Pinpoint the cell where the given text exists, returning its (x, y) midpoint coordinate. 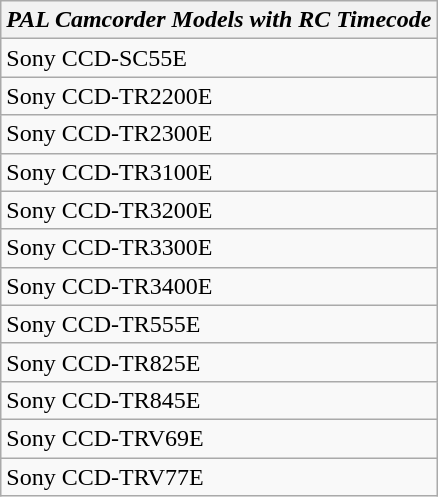
Sony CCD-TR3100E (219, 172)
Sony CCD-TR3200E (219, 210)
Sony CCD-TR3300E (219, 248)
Sony CCD-TR2200E (219, 96)
Sony CCD-TRV69E (219, 438)
Sony CCD-TR825E (219, 362)
Sony CCD-TR845E (219, 400)
Sony CCD-TR3400E (219, 286)
Sony CCD-TRV77E (219, 477)
PAL Camcorder Models with RC Timecode (219, 20)
Sony CCD-TR2300E (219, 134)
Sony CCD-SC55E (219, 58)
Sony CCD-TR555E (219, 324)
